Return the (x, y) coordinate for the center point of the cell that contains the specified text.  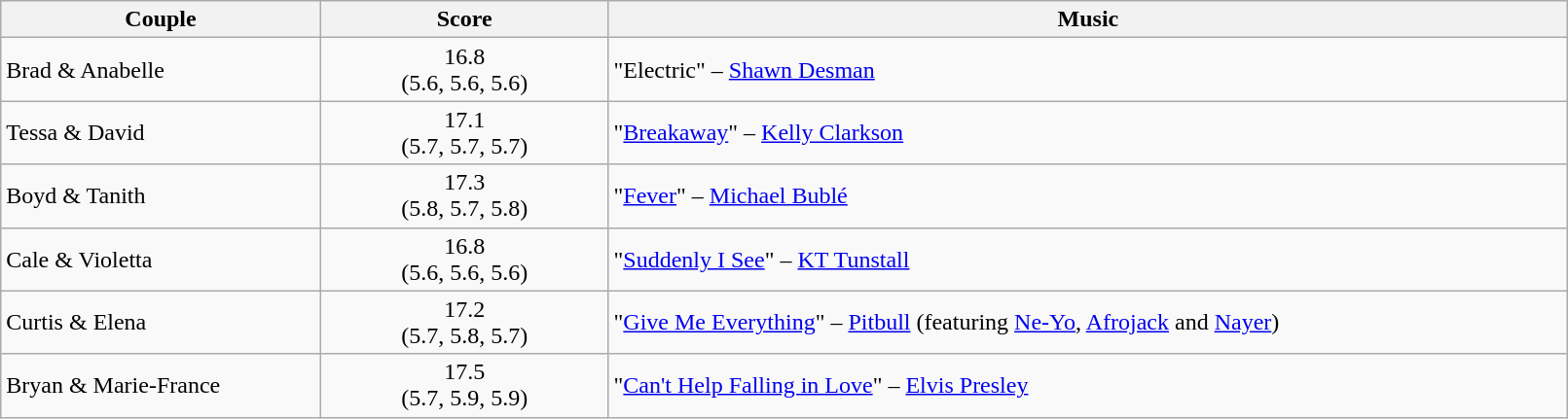
17.2 (5.7, 5.8, 5.7) (464, 323)
Music (1088, 19)
"Can't Help Falling in Love" – Elvis Presley (1088, 385)
"Electric" – Shawn Desman (1088, 70)
Brad & Anabelle (162, 70)
"Suddenly I See" – KT Tunstall (1088, 259)
17.3 (5.8, 5.7, 5.8) (464, 196)
Cale & Violetta (162, 259)
"Give Me Everything" – Pitbull (featuring Ne-Yo, Afrojack and Nayer) (1088, 323)
"Breakaway" – Kelly Clarkson (1088, 132)
Curtis & Elena (162, 323)
Couple (162, 19)
17.1 (5.7, 5.7, 5.7) (464, 132)
"Fever" – Michael Bublé (1088, 196)
17.5 (5.7, 5.9, 5.9) (464, 385)
Tessa & David (162, 132)
Bryan & Marie-France (162, 385)
Score (464, 19)
Boyd & Tanith (162, 196)
